Return the (x, y) coordinate for the center point of the cell that contains the specified text.  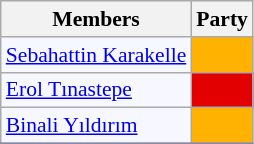
Party (222, 19)
Erol Tınastepe (96, 90)
Members (96, 19)
Sebahattin Karakelle (96, 55)
Binali Yıldırım (96, 126)
